Output the (x, y) coordinate of the center of the cell containing the given text.  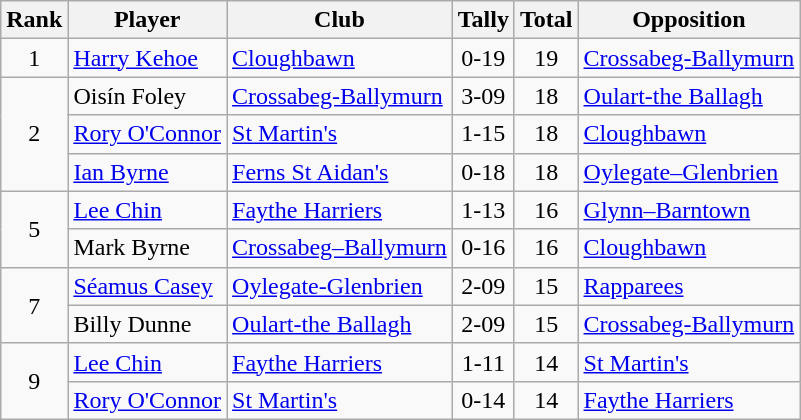
Glynn–Barntown (689, 210)
Billy Dunne (148, 324)
Total (546, 20)
0-19 (483, 58)
1 (34, 58)
7 (34, 305)
0-18 (483, 172)
2 (34, 134)
Opposition (689, 20)
Tally (483, 20)
Club (340, 20)
0-14 (483, 400)
Oylegate–Glenbrien (689, 172)
Mark Byrne (148, 248)
Séamus Casey (148, 286)
1-15 (483, 134)
1-11 (483, 362)
0-16 (483, 248)
Player (148, 20)
19 (546, 58)
Harry Kehoe (148, 58)
Ian Byrne (148, 172)
Oylegate-Glenbrien (340, 286)
3-09 (483, 96)
Rapparees (689, 286)
9 (34, 381)
1-13 (483, 210)
5 (34, 229)
Rank (34, 20)
Oisín Foley (148, 96)
Crossabeg–Ballymurn (340, 248)
Ferns St Aidan's (340, 172)
